Determine the (x, y) coordinate at the center of the cell enclosing the given text.  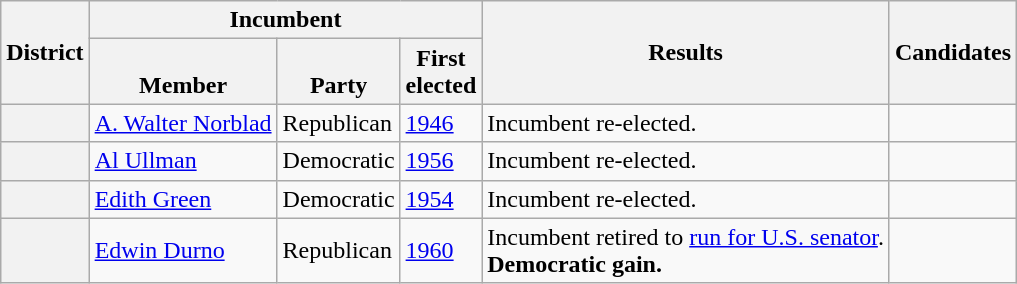
A. Walter Norblad (183, 123)
Firstelected (441, 72)
District (45, 52)
Incumbent retired to run for U.S. senator.Democratic gain. (686, 250)
Candidates (952, 52)
Results (686, 52)
1956 (441, 161)
1946 (441, 123)
Al Ullman (183, 161)
1954 (441, 199)
Edwin Durno (183, 250)
Incumbent (286, 20)
1960 (441, 250)
Member (183, 72)
Edith Green (183, 199)
Party (338, 72)
